Scan for the cell matching the given text and deliver its [x, y] coordinate at center. 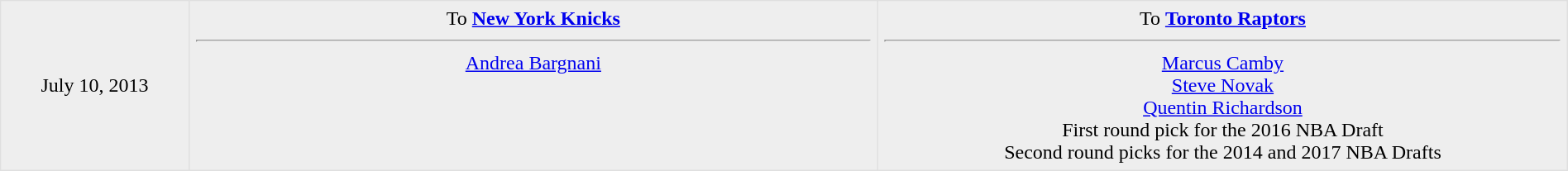
July 10, 2013 [94, 86]
To New York KnicksAndrea Bargnani [533, 86]
To Toronto RaptorsMarcus CambySteve NovakQuentin RichardsonFirst round pick for the 2016 NBA DraftSecond round picks for the 2014 and 2017 NBA Drafts [1223, 86]
